Pinpoint the cell where the given text exists, returning its (x, y) midpoint coordinate. 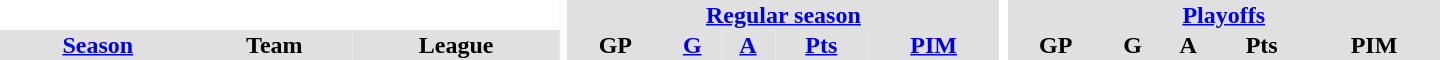
League (456, 45)
Playoffs (1224, 15)
Regular season (783, 15)
Season (98, 45)
Team (274, 45)
